Scan for the cell matching the given text and deliver its (x, y) coordinate at center. 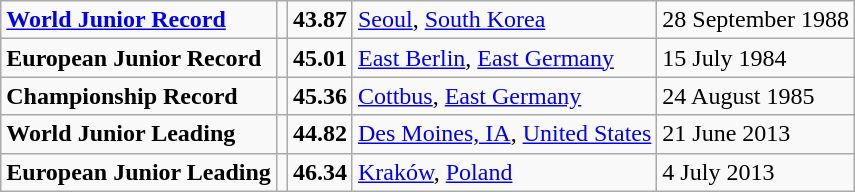
European Junior Record (139, 58)
Cottbus, East Germany (504, 96)
European Junior Leading (139, 172)
4 July 2013 (756, 172)
45.36 (320, 96)
Kraków, Poland (504, 172)
World Junior Record (139, 20)
46.34 (320, 172)
Des Moines, IA, United States (504, 134)
15 July 1984 (756, 58)
28 September 1988 (756, 20)
43.87 (320, 20)
World Junior Leading (139, 134)
24 August 1985 (756, 96)
44.82 (320, 134)
Championship Record (139, 96)
45.01 (320, 58)
East Berlin, East Germany (504, 58)
21 June 2013 (756, 134)
Seoul, South Korea (504, 20)
